Output the [x, y] coordinate of the center of the cell containing the given text.  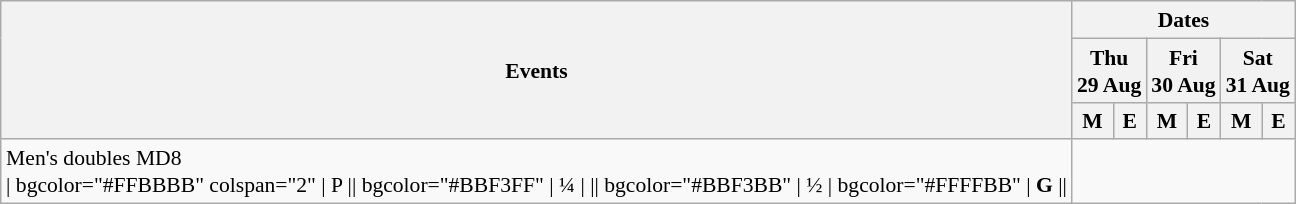
Thu29 Aug [1109, 70]
Sat31 Aug [1258, 70]
Fri30 Aug [1183, 70]
Men's doubles MD8| bgcolor="#FFBBBB" colspan="2" | P || bgcolor="#BBF3FF" | ¼ | || bgcolor="#BBF3BB" | ½ | bgcolor="#FFFFBB" | G || [536, 171]
Events [536, 70]
Dates [1184, 20]
